Identify which cell holds the provided text, then report its (x, y) central coordinate. 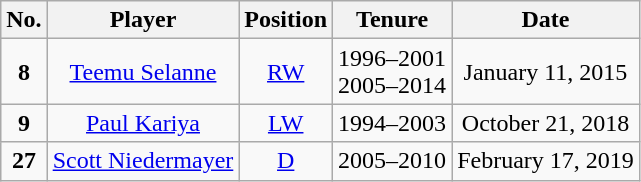
1996–20012005–2014 (392, 72)
D (286, 161)
October 21, 2018 (546, 123)
Date (546, 20)
RW (286, 72)
2005–2010 (392, 161)
Scott Niedermayer (143, 161)
8 (24, 72)
Paul Kariya (143, 123)
1994–2003 (392, 123)
Teemu Selanne (143, 72)
No. (24, 20)
Tenure (392, 20)
February 17, 2019 (546, 161)
LW (286, 123)
27 (24, 161)
January 11, 2015 (546, 72)
Player (143, 20)
9 (24, 123)
Position (286, 20)
